Output the (x, y) coordinate of the center of the cell containing the given text.  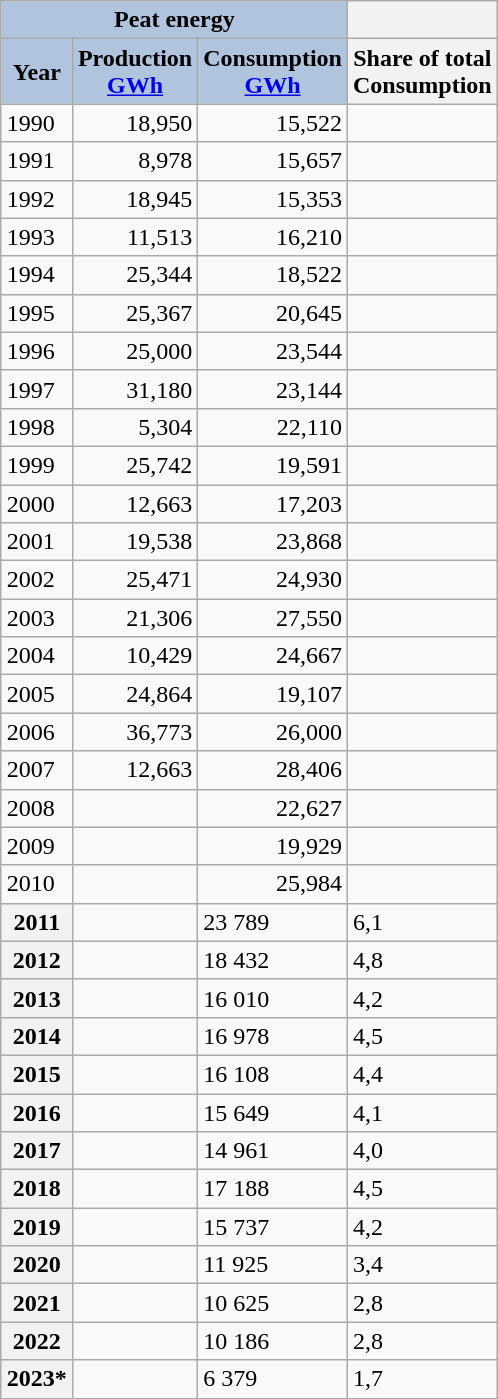
23,144 (273, 389)
21,306 (134, 618)
2008 (36, 808)
23 789 (273, 922)
25,000 (134, 351)
2014 (36, 1036)
8,978 (134, 161)
4,0 (422, 1151)
19,591 (273, 465)
1992 (36, 199)
19,929 (273, 846)
17 188 (273, 1189)
2011 (36, 922)
11,513 (134, 237)
19,107 (273, 694)
2018 (36, 1189)
1990 (36, 123)
Share of totalConsumption (422, 72)
22,110 (273, 427)
1991 (36, 161)
23,868 (273, 542)
24,930 (273, 580)
2000 (36, 503)
2007 (36, 770)
2013 (36, 998)
36,773 (134, 732)
2010 (36, 884)
10 186 (273, 1341)
2002 (36, 580)
4,4 (422, 1074)
15,353 (273, 199)
14 961 (273, 1151)
2003 (36, 618)
2019 (36, 1227)
2023* (36, 1379)
16 978 (273, 1036)
16,210 (273, 237)
2017 (36, 1151)
18,950 (134, 123)
24,667 (273, 656)
2020 (36, 1265)
11 925 (273, 1265)
19,538 (134, 542)
16 108 (273, 1074)
18 432 (273, 960)
1993 (36, 237)
6 379 (273, 1379)
17,203 (273, 503)
1995 (36, 313)
28,406 (273, 770)
1994 (36, 275)
3,4 (422, 1265)
25,984 (273, 884)
2001 (36, 542)
22,627 (273, 808)
18,522 (273, 275)
2005 (36, 694)
25,742 (134, 465)
2021 (36, 1303)
5,304 (134, 427)
20,645 (273, 313)
6,1 (422, 922)
10 625 (273, 1303)
4,8 (422, 960)
15,522 (273, 123)
25,471 (134, 580)
25,367 (134, 313)
31,180 (134, 389)
10,429 (134, 656)
1997 (36, 389)
1999 (36, 465)
24,864 (134, 694)
2004 (36, 656)
1996 (36, 351)
2012 (36, 960)
2009 (36, 846)
15 737 (273, 1227)
16 010 (273, 998)
ProductionGWh (134, 72)
Peat energy (174, 20)
Year (36, 72)
2006 (36, 732)
ConsumptionGWh (273, 72)
23,544 (273, 351)
4,1 (422, 1113)
25,344 (134, 275)
15,657 (273, 161)
15 649 (273, 1113)
26,000 (273, 732)
18,945 (134, 199)
2015 (36, 1074)
1,7 (422, 1379)
2016 (36, 1113)
1998 (36, 427)
2022 (36, 1341)
27,550 (273, 618)
